Extract the (x, y) coordinate from the center of the cell holding the provided text.  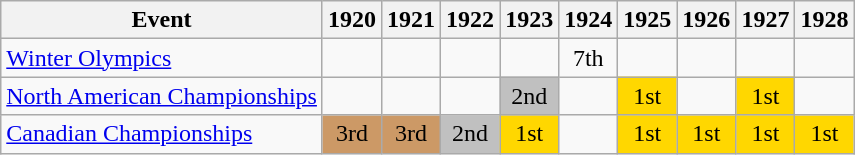
Event (162, 20)
1925 (648, 20)
7th (588, 58)
Canadian Championships (162, 134)
1920 (352, 20)
North American Championships (162, 96)
1923 (530, 20)
1922 (470, 20)
1927 (766, 20)
1924 (588, 20)
1921 (412, 20)
1928 (824, 20)
1926 (706, 20)
Winter Olympics (162, 58)
